Capture the cell that displays the provided text and extract its (X, Y) central coordinate. 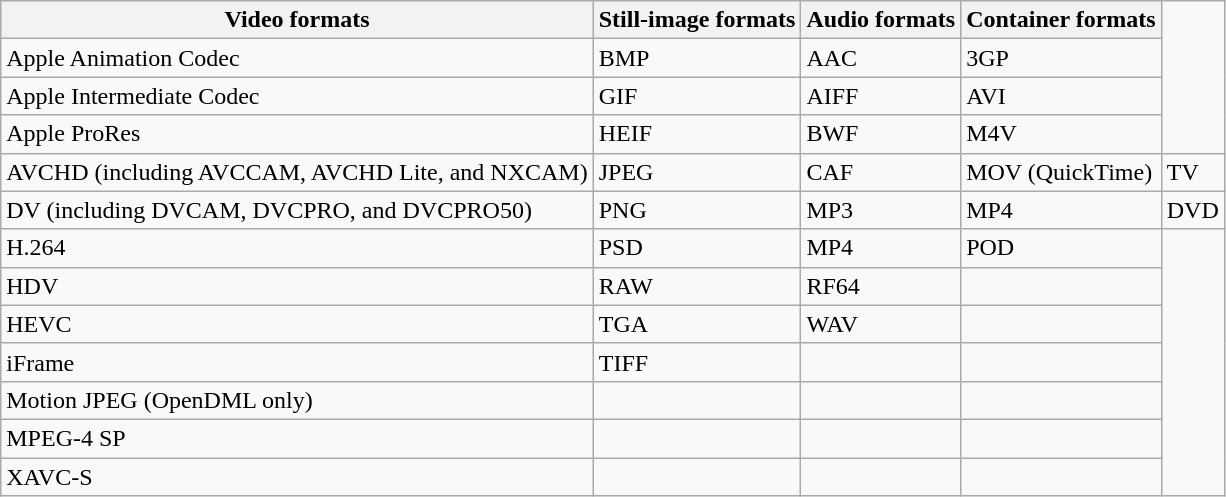
HEIF (697, 134)
XAVC-S (297, 477)
M4V (1062, 134)
AIFF (881, 96)
CAF (881, 172)
RAW (697, 286)
3GP (1062, 58)
AAC (881, 58)
WAV (881, 324)
HDV (297, 286)
MPEG-4 SP (297, 438)
POD (1062, 248)
JPEG (697, 172)
GIF (697, 96)
iFrame (297, 362)
TIFF (697, 362)
HEVC (297, 324)
MP3 (881, 210)
BMP (697, 58)
TGA (697, 324)
H.264 (297, 248)
BWF (881, 134)
Apple ProRes (297, 134)
DV (including DVCAM, DVCPRO, and DVCPRO50) (297, 210)
PNG (697, 210)
TV (1192, 172)
Apple Animation Codec (297, 58)
MOV (QuickTime) (1062, 172)
Still-image formats (697, 20)
DVD (1192, 210)
Audio formats (881, 20)
Apple Intermediate Codec (297, 96)
AVI (1062, 96)
RF64 (881, 286)
Motion JPEG (OpenDML only) (297, 400)
AVCHD (including AVCCAM, AVCHD Lite, and NXCAM) (297, 172)
Container formats (1062, 20)
Video formats (297, 20)
PSD (697, 248)
